Search for the cell housing the specified text and yield its (X, Y) center coordinate. 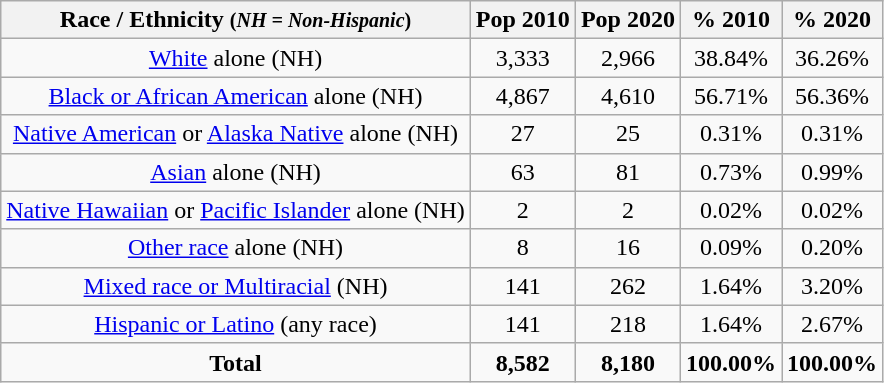
0.73% (730, 172)
25 (628, 134)
Other race alone (NH) (236, 248)
16 (628, 248)
36.26% (832, 58)
81 (628, 172)
2.67% (832, 324)
0.09% (730, 248)
8,582 (522, 362)
Pop 2010 (522, 20)
Hispanic or Latino (any race) (236, 324)
3,333 (522, 58)
8 (522, 248)
4,610 (628, 96)
4,867 (522, 96)
Total (236, 362)
Native Hawaiian or Pacific Islander alone (NH) (236, 210)
Mixed race or Multiracial (NH) (236, 286)
218 (628, 324)
White alone (NH) (236, 58)
56.36% (832, 96)
27 (522, 134)
38.84% (730, 58)
8,180 (628, 362)
63 (522, 172)
262 (628, 286)
Pop 2020 (628, 20)
% 2010 (730, 20)
Native American or Alaska Native alone (NH) (236, 134)
% 2020 (832, 20)
3.20% (832, 286)
Asian alone (NH) (236, 172)
0.20% (832, 248)
Black or African American alone (NH) (236, 96)
2,966 (628, 58)
Race / Ethnicity (NH = Non-Hispanic) (236, 20)
56.71% (730, 96)
0.99% (832, 172)
